Search for the cell housing the specified text and yield its [X, Y] center coordinate. 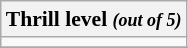
Thrill level (out of 5) [94, 19]
